Extract the (x, y) coordinate from the center of the cell holding the provided text.  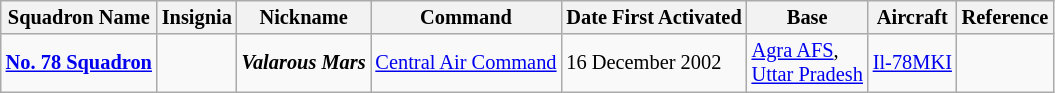
Insignia (197, 17)
No. 78 Squadron (79, 63)
Agra AFS, Uttar Pradesh (808, 63)
Command (466, 17)
Reference (1005, 17)
Central Air Command (466, 63)
16 December 2002 (654, 63)
Aircraft (912, 17)
Squadron Name (79, 17)
Valarous Mars (304, 63)
Il-78MKI (912, 63)
Nickname (304, 17)
Base (808, 17)
Date First Activated (654, 17)
